Detect which cell encompasses the target text, then output its [x, y] center coordinate. 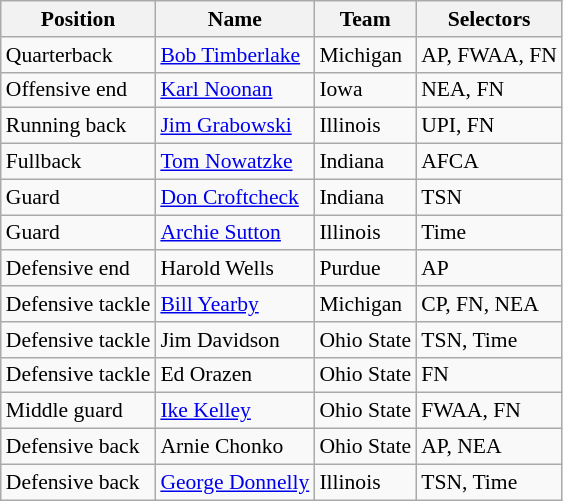
Middle guard [78, 411]
AP [489, 269]
Ike Kelley [234, 411]
Purdue [365, 269]
Iowa [365, 90]
Running back [78, 126]
Archie Sutton [234, 233]
Don Croftcheck [234, 197]
Offensive end [78, 90]
AP, NEA [489, 447]
CP, FN, NEA [489, 304]
Defensive end [78, 269]
Time [489, 233]
Jim Davidson [234, 340]
AP, FWAA, FN [489, 55]
Name [234, 19]
UPI, FN [489, 126]
Ed Orazen [234, 375]
Arnie Chonko [234, 447]
George Donnelly [234, 482]
FN [489, 375]
Fullback [78, 162]
Quarterback [78, 55]
NEA, FN [489, 90]
Jim Grabowski [234, 126]
Position [78, 19]
AFCA [489, 162]
Team [365, 19]
FWAA, FN [489, 411]
Selectors [489, 19]
Tom Nowatzke [234, 162]
Karl Noonan [234, 90]
Bob Timberlake [234, 55]
Harold Wells [234, 269]
TSN [489, 197]
Bill Yearby [234, 304]
